Provide the (x, y) coordinate of the cell's center where the given text is located.  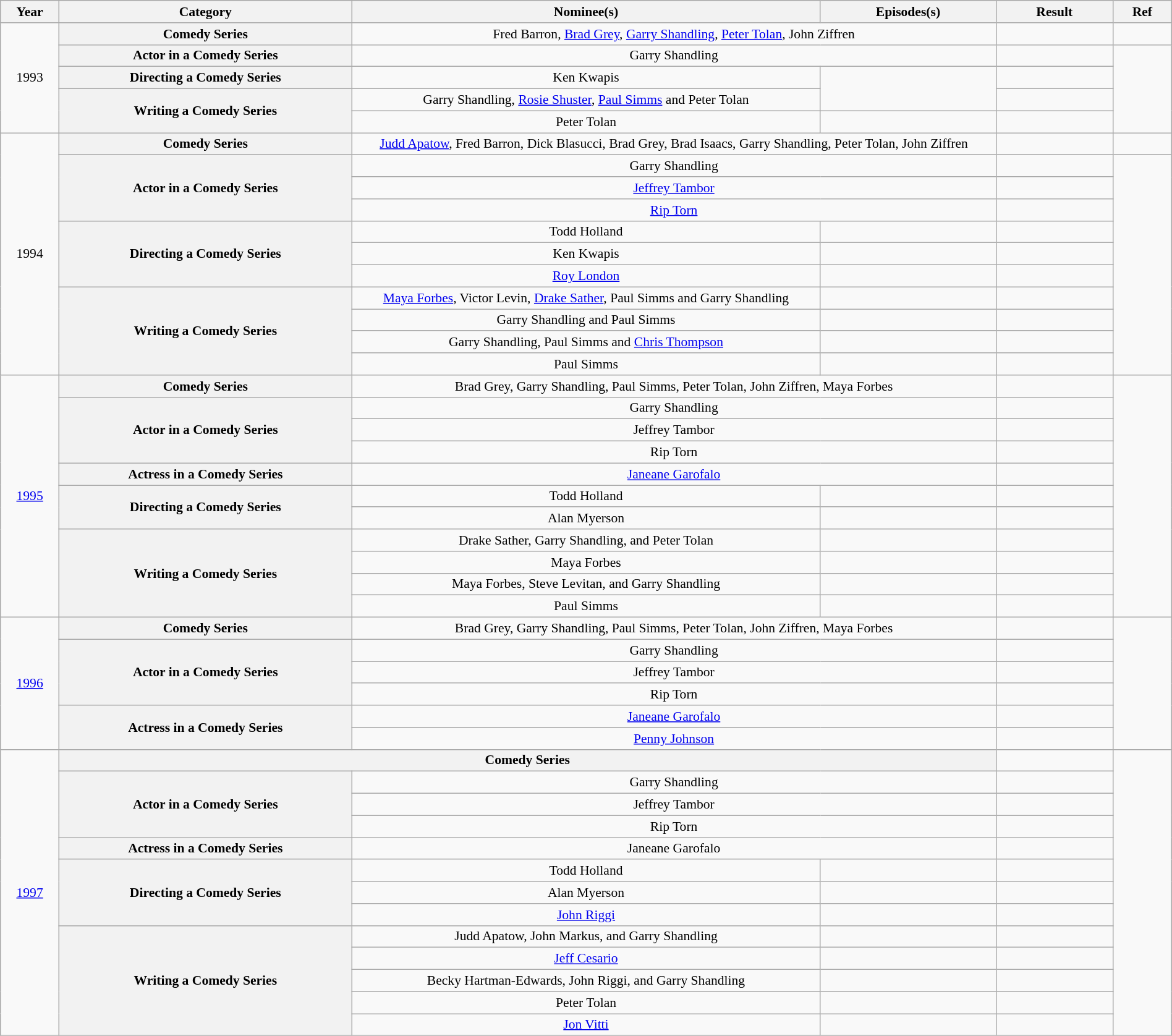
Garry Shandling, Rosie Shuster, Paul Simms and Peter Tolan (586, 100)
Category (205, 12)
Episodes(s) (908, 12)
Roy London (586, 276)
Drake Sather, Garry Shandling, and Peter Tolan (586, 540)
Fred Barron, Brad Grey, Garry Shandling, Peter Tolan, John Ziffren (674, 34)
1993 (30, 78)
1995 (30, 496)
Result (1055, 12)
Maya Forbes, Victor Levin, Drake Sather, Paul Simms and Garry Shandling (586, 298)
Nominee(s) (586, 12)
Ref (1142, 12)
Jeff Cesario (586, 959)
Maya Forbes, Steve Levitan, and Garry Shandling (586, 584)
Becky Hartman-Edwards, John Riggi, and Garry Shandling (586, 981)
Judd Apatow, Fred Barron, Dick Blasucci, Brad Grey, Brad Isaacs, Garry Shandling, Peter Tolan, John Ziffren (674, 144)
Jon Vitti (586, 1025)
John Riggi (586, 915)
1994 (30, 254)
1996 (30, 684)
Penny Johnson (674, 739)
Year (30, 12)
1997 (30, 893)
Garry Shandling and Paul Simms (586, 320)
Maya Forbes (586, 563)
Garry Shandling, Paul Simms and Chris Thompson (586, 342)
Judd Apatow, John Markus, and Garry Shandling (586, 936)
